Output the [x, y] coordinate of the center of the cell containing the given text.  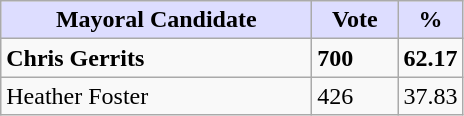
426 [355, 96]
Chris Gerrits [156, 58]
37.83 [430, 96]
Heather Foster [156, 96]
700 [355, 58]
62.17 [430, 58]
Mayoral Candidate [156, 20]
% [430, 20]
Vote [355, 20]
